Locate the cell with the specified text and output its [X, Y] center coordinate. 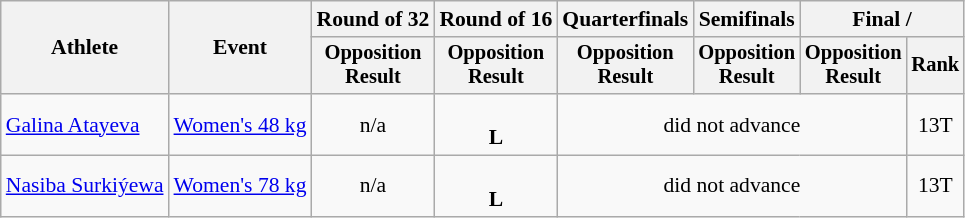
Women's 48 kg [240, 124]
Galina Atayeva [85, 124]
Final / [882, 19]
Nasiba Surkiýewa [85, 186]
Rank [936, 66]
Athlete [85, 48]
Quarterfinals [625, 19]
Round of 16 [496, 19]
Women's 78 kg [240, 186]
Semifinals [746, 19]
Round of 32 [374, 19]
Event [240, 48]
